Scan for the cell matching the given text and deliver its [x, y] coordinate at center. 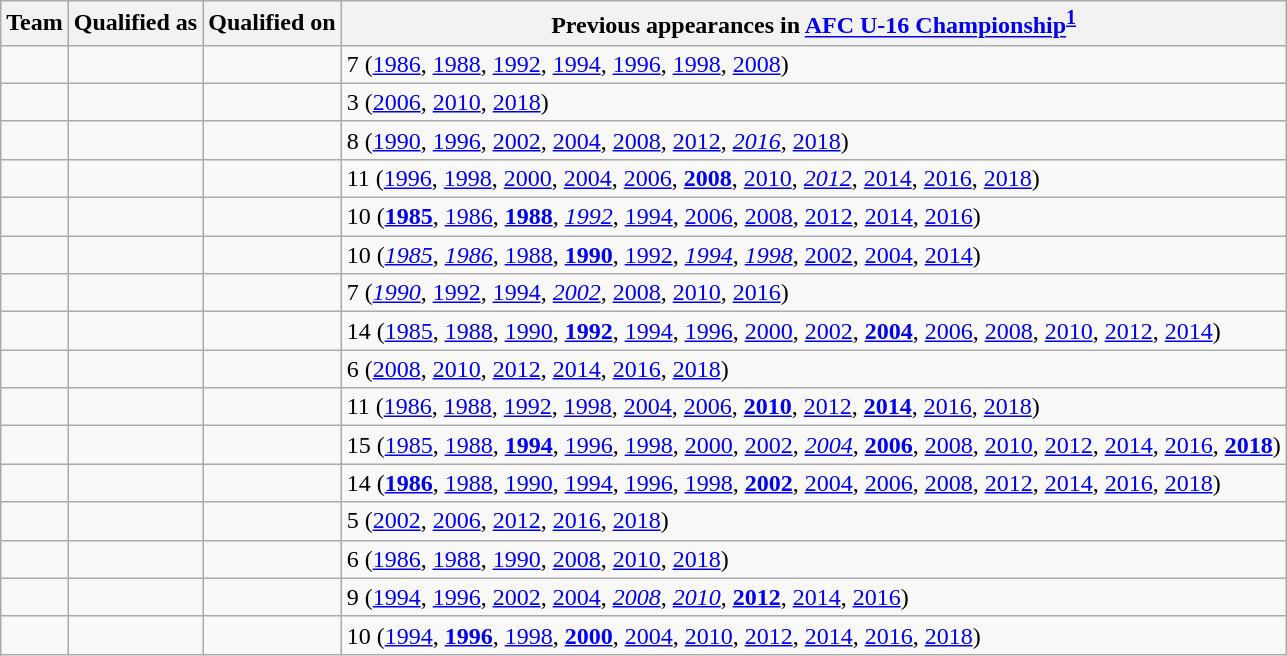
15 (1985, 1988, 1994, 1996, 1998, 2000, 2002, 2004, 2006, 2008, 2010, 2012, 2014, 2016, 2018) [814, 445]
Previous appearances in AFC U-16 Championship1 [814, 24]
6 (1986, 1988, 1990, 2008, 2010, 2018) [814, 559]
7 (1990, 1992, 1994, 2002, 2008, 2010, 2016) [814, 293]
Qualified on [272, 24]
10 (1985, 1986, 1988, 1992, 1994, 2006, 2008, 2012, 2014, 2016) [814, 217]
10 (1985, 1986, 1988, 1990, 1992, 1994, 1998, 2002, 2004, 2014) [814, 255]
Qualified as [135, 24]
5 (2002, 2006, 2012, 2016, 2018) [814, 521]
8 (1990, 1996, 2002, 2004, 2008, 2012, 2016, 2018) [814, 140]
7 (1986, 1988, 1992, 1994, 1996, 1998, 2008) [814, 64]
14 (1986, 1988, 1990, 1994, 1996, 1998, 2002, 2004, 2006, 2008, 2012, 2014, 2016, 2018) [814, 483]
6 (2008, 2010, 2012, 2014, 2016, 2018) [814, 369]
3 (2006, 2010, 2018) [814, 102]
9 (1994, 1996, 2002, 2004, 2008, 2010, 2012, 2014, 2016) [814, 597]
11 (1996, 1998, 2000, 2004, 2006, 2008, 2010, 2012, 2014, 2016, 2018) [814, 178]
10 (1994, 1996, 1998, 2000, 2004, 2010, 2012, 2014, 2016, 2018) [814, 635]
14 (1985, 1988, 1990, 1992, 1994, 1996, 2000, 2002, 2004, 2006, 2008, 2010, 2012, 2014) [814, 331]
Team [35, 24]
11 (1986, 1988, 1992, 1998, 2004, 2006, 2010, 2012, 2014, 2016, 2018) [814, 407]
